Capture the cell that displays the provided text and extract its (x, y) central coordinate. 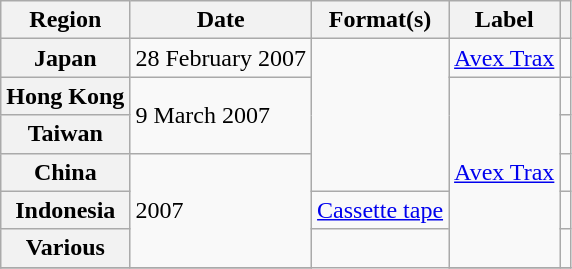
28 February 2007 (221, 58)
Various (66, 248)
Japan (66, 58)
Hong Kong (66, 96)
Date (221, 20)
Format(s) (380, 20)
Label (504, 20)
Taiwan (66, 134)
Indonesia (66, 210)
2007 (221, 210)
China (66, 172)
9 March 2007 (221, 115)
Cassette tape (380, 210)
Region (66, 20)
